From the cell containing the given text, extract its center point as [X, Y] coordinate. 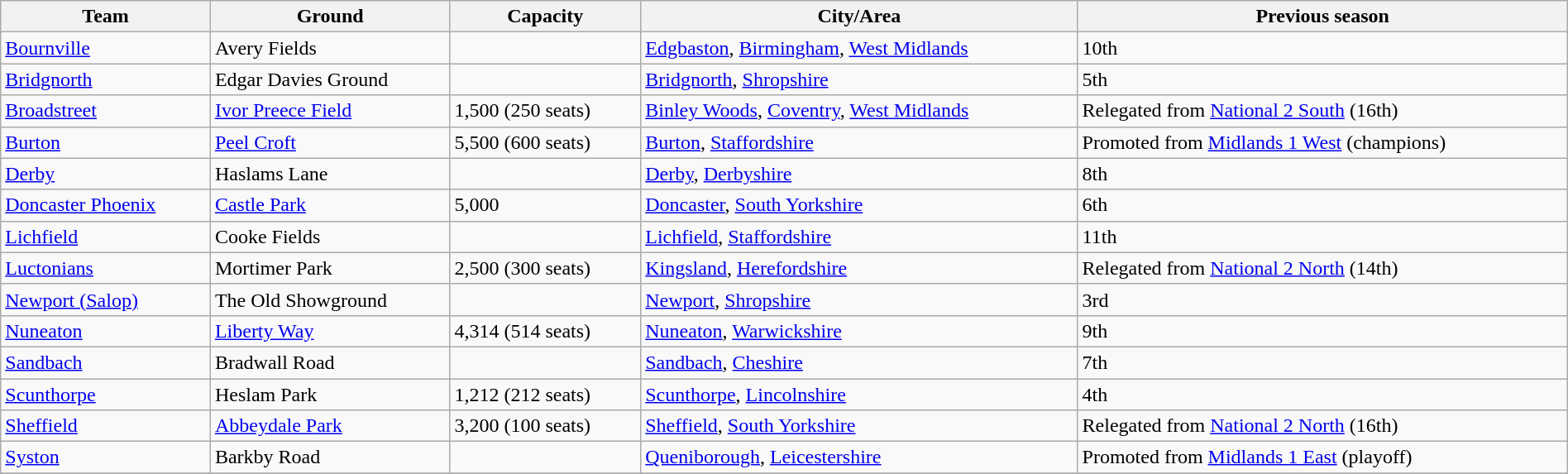
Newport (Salop) [106, 299]
Heslam Park [330, 395]
Previous season [1322, 17]
Team [106, 17]
Burton, Staffordshire [859, 142]
Derby [106, 174]
Edgbaston, Birmingham, West Midlands [859, 48]
Castle Park [330, 205]
4th [1322, 395]
Doncaster Phoenix [106, 205]
Sheffield, South Yorkshire [859, 426]
Lichfield, Staffordshire [859, 237]
Kingsland, Herefordshire [859, 268]
Nuneaton [106, 331]
Bridgnorth, Shropshire [859, 79]
Sandbach [106, 362]
Relegated from National 2 South (16th) [1322, 111]
Mortimer Park [330, 268]
8th [1322, 174]
Scunthorpe, Lincolnshire [859, 395]
Ivor Preece Field [330, 111]
5,500 (600 seats) [546, 142]
Binley Woods, Coventry, West Midlands [859, 111]
Relegated from National 2 North (14th) [1322, 268]
Bradwall Road [330, 362]
3rd [1322, 299]
Doncaster, South Yorkshire [859, 205]
6th [1322, 205]
The Old Showground [330, 299]
Sheffield [106, 426]
Avery Fields [330, 48]
Capacity [546, 17]
Barkby Road [330, 457]
Liberty Way [330, 331]
1,500 (250 seats) [546, 111]
Bridgnorth [106, 79]
Bournville [106, 48]
3,200 (100 seats) [546, 426]
Luctonians [106, 268]
Promoted from Midlands 1 West (champions) [1322, 142]
Relegated from National 2 North (16th) [1322, 426]
Burton [106, 142]
Edgar Davies Ground [330, 79]
Derby, Derbyshire [859, 174]
Queniborough, Leicestershire [859, 457]
Nuneaton, Warwickshire [859, 331]
Cooke Fields [330, 237]
Abbeydale Park [330, 426]
4,314 (514 seats) [546, 331]
Broadstreet [106, 111]
Scunthorpe [106, 395]
Peel Croft [330, 142]
City/Area [859, 17]
5,000 [546, 205]
Syston [106, 457]
Promoted from Midlands 1 East (playoff) [1322, 457]
9th [1322, 331]
10th [1322, 48]
5th [1322, 79]
7th [1322, 362]
Lichfield [106, 237]
Sandbach, Cheshire [859, 362]
11th [1322, 237]
1,212 (212 seats) [546, 395]
Newport, Shropshire [859, 299]
Haslams Lane [330, 174]
Ground [330, 17]
2,500 (300 seats) [546, 268]
